Return the [x, y] coordinate for the center point of the cell that contains the specified text.  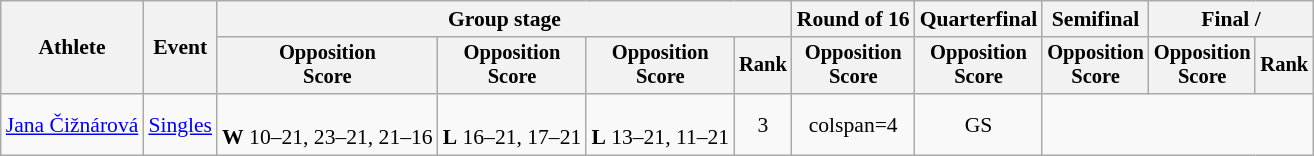
Quarterfinal [979, 19]
Jana Čižnárová [72, 124]
GS [979, 124]
Semifinal [1096, 19]
W 10–21, 23–21, 21–16 [328, 124]
Group stage [504, 19]
Singles [180, 124]
Final / [1231, 19]
3 [763, 124]
Event [180, 48]
Round of 16 [854, 19]
colspan=4 [854, 124]
L 16–21, 17–21 [512, 124]
L 13–21, 11–21 [660, 124]
Athlete [72, 48]
